Provide the [X, Y] coordinate of the cell's center where the given text is located.  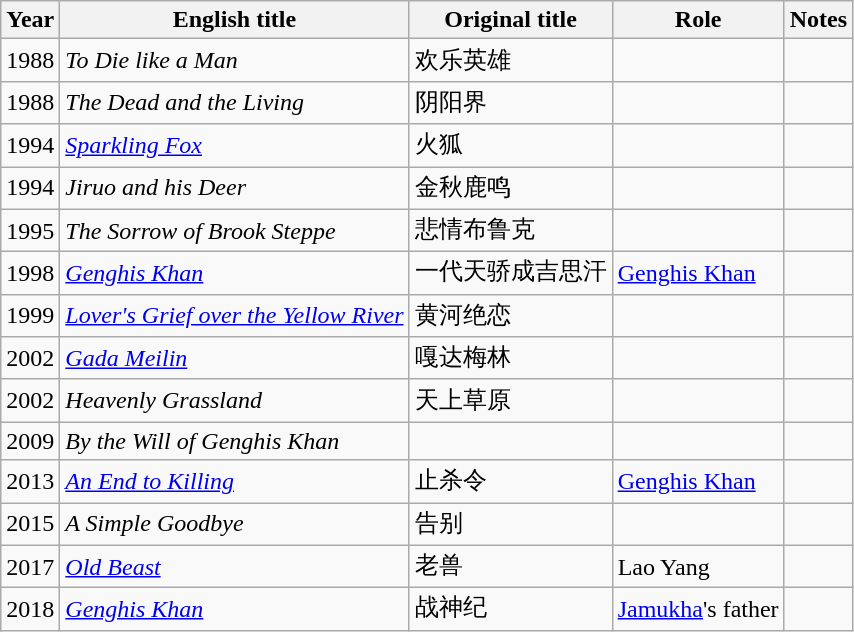
A Simple Goodbye [234, 524]
Year [30, 20]
To Die like a Man [234, 60]
Lao Yang [698, 566]
战神纪 [510, 610]
1998 [30, 274]
1999 [30, 316]
2015 [30, 524]
Lover's Grief over the Yellow River [234, 316]
嘎达梅林 [510, 358]
2009 [30, 441]
火狐 [510, 146]
Original title [510, 20]
The Dead and the Living [234, 102]
An End to Killing [234, 482]
Sparkling Fox [234, 146]
Gada Meilin [234, 358]
By the Will of Genghis Khan [234, 441]
Notes [818, 20]
2013 [30, 482]
阴阳界 [510, 102]
1995 [30, 230]
2018 [30, 610]
Jiruo and his Deer [234, 188]
悲情布鲁克 [510, 230]
止杀令 [510, 482]
Jamukha's father [698, 610]
天上草原 [510, 400]
2017 [30, 566]
黄河绝恋 [510, 316]
Role [698, 20]
Old Beast [234, 566]
告别 [510, 524]
English title [234, 20]
欢乐英雄 [510, 60]
老兽 [510, 566]
Heavenly Grassland [234, 400]
金秋鹿鸣 [510, 188]
一代天骄成吉思汗 [510, 274]
The Sorrow of Brook Steppe [234, 230]
